From the cell containing the given text, extract its center point as (X, Y) coordinate. 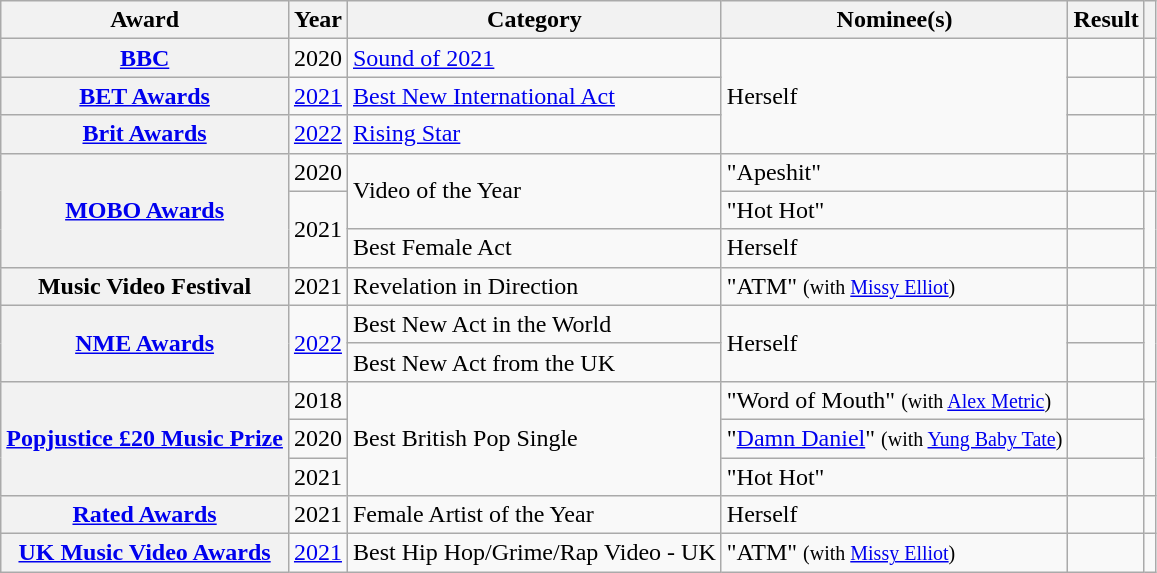
"Apeshit" (894, 172)
Video of the Year (534, 191)
Rising Star (534, 134)
Result (1106, 20)
Music Video Festival (145, 286)
"Word of Mouth" (with Alex Metric) (894, 400)
Female Artist of the Year (534, 515)
Best Hip Hop/Grime/Rap Video - UK (534, 553)
BBC (145, 58)
MOBO Awards (145, 210)
Nominee(s) (894, 20)
Best New Act in the World (534, 324)
NME Awards (145, 343)
Best New Act from the UK (534, 362)
"Damn Daniel" (with Yung Baby Tate) (894, 438)
BET Awards (145, 96)
Brit Awards (145, 134)
Revelation in Direction (534, 286)
UK Music Video Awards (145, 553)
Year (318, 20)
Sound of 2021 (534, 58)
Best Female Act (534, 248)
Popjustice £20 Music Prize (145, 438)
Rated Awards (145, 515)
Best British Pop Single (534, 438)
Category (534, 20)
Award (145, 20)
Best New International Act (534, 96)
2018 (318, 400)
